Scan for the cell matching the given text and deliver its (X, Y) coordinate at center. 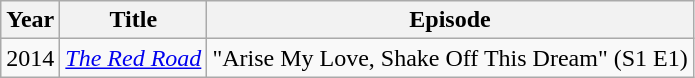
Year (30, 20)
Title (134, 20)
The Red Road (134, 58)
"Arise My Love, Shake Off This Dream" (S1 E1) (450, 58)
2014 (30, 58)
Episode (450, 20)
